Output the (X, Y) coordinate of the center of the cell containing the given text.  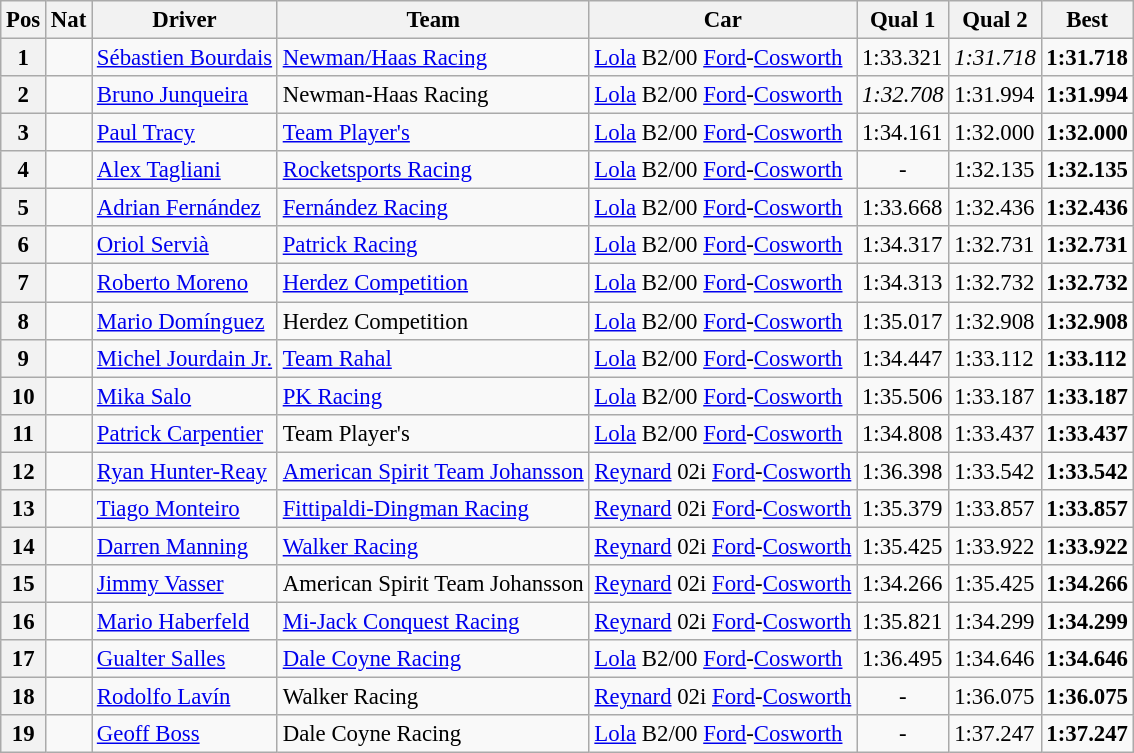
Team (433, 20)
Pos (24, 20)
Jimmy Vasser (185, 584)
Team Rahal (433, 358)
Ryan Hunter-Reay (185, 471)
1:34.313 (903, 283)
15 (24, 584)
1:34.161 (903, 133)
1:34.317 (903, 245)
11 (24, 433)
1:35.017 (903, 321)
7 (24, 283)
1:35.821 (903, 621)
Darren Manning (185, 546)
Qual 2 (995, 20)
Paul Tracy (185, 133)
9 (24, 358)
Driver (185, 20)
Nat (69, 20)
Car (723, 20)
Patrick Racing (433, 245)
1:32.708 (903, 95)
Rocketsports Racing (433, 170)
5 (24, 208)
1:35.506 (903, 396)
1:36.398 (903, 471)
Rodolfo Lavín (185, 697)
Geoff Boss (185, 734)
Mika Salo (185, 396)
17 (24, 659)
Qual 1 (903, 20)
6 (24, 245)
8 (24, 321)
12 (24, 471)
1:35.379 (903, 509)
4 (24, 170)
14 (24, 546)
1:33.668 (903, 208)
2 (24, 95)
10 (24, 396)
Adrian Fernández (185, 208)
Bruno Junqueira (185, 95)
Mario Haberfeld (185, 621)
Michel Jourdain Jr. (185, 358)
Newman-Haas Racing (433, 95)
PK Racing (433, 396)
1:33.321 (903, 58)
Fernández Racing (433, 208)
1:34.808 (903, 433)
13 (24, 509)
Patrick Carpentier (185, 433)
3 (24, 133)
Gualter Salles (185, 659)
19 (24, 734)
Newman/Haas Racing (433, 58)
16 (24, 621)
Fittipaldi-Dingman Racing (433, 509)
Tiago Monteiro (185, 509)
Sébastien Bourdais (185, 58)
1:36.495 (903, 659)
18 (24, 697)
1:34.447 (903, 358)
Roberto Moreno (185, 283)
Oriol Servià (185, 245)
Mi-Jack Conquest Racing (433, 621)
1 (24, 58)
Mario Domínguez (185, 321)
Best (1087, 20)
Alex Tagliani (185, 170)
